Search for the cell housing the specified text and yield its (x, y) center coordinate. 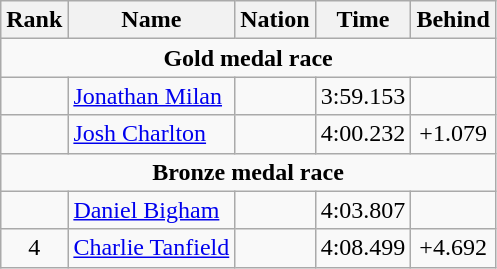
4:00.232 (363, 134)
Charlie Tanfield (152, 248)
+1.079 (453, 134)
+4.692 (453, 248)
Name (152, 20)
3:59.153 (363, 96)
4 (34, 248)
4:03.807 (363, 210)
Jonathan Milan (152, 96)
Gold medal race (248, 58)
Behind (453, 20)
Bronze medal race (248, 172)
Daniel Bigham (152, 210)
Josh Charlton (152, 134)
Time (363, 20)
Nation (275, 20)
Rank (34, 20)
4:08.499 (363, 248)
